Pinpoint the cell where the given text exists, returning its (x, y) midpoint coordinate. 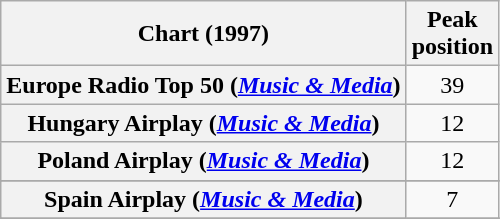
Europe Radio Top 50 (Music & Media) (204, 85)
Spain Airplay (Music & Media) (204, 199)
Chart (1997) (204, 34)
Poland Airplay (Music & Media) (204, 161)
7 (452, 199)
39 (452, 85)
Hungary Airplay (Music & Media) (204, 123)
Peakposition (452, 34)
